Pinpoint the cell where the given text exists, returning its [X, Y] midpoint coordinate. 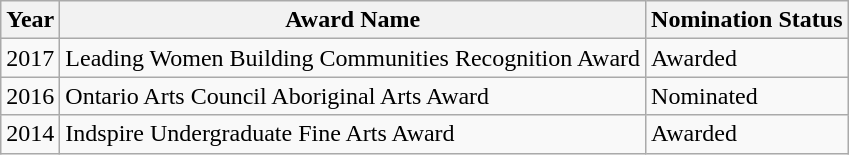
Nominated [747, 96]
Indspire Undergraduate Fine Arts Award [353, 134]
Nomination Status [747, 20]
2016 [30, 96]
2017 [30, 58]
Year [30, 20]
2014 [30, 134]
Ontario Arts Council Aboriginal Arts Award [353, 96]
Award Name [353, 20]
Leading Women Building Communities Recognition Award [353, 58]
